Extract the [X, Y] coordinate from the center of the cell holding the provided text.  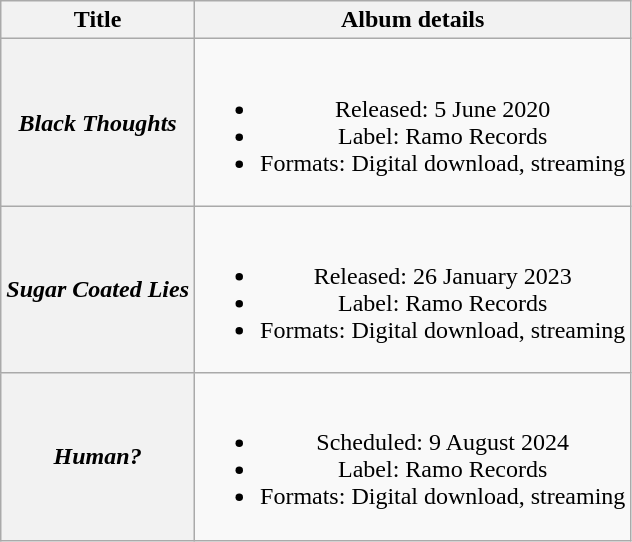
Black Thoughts [98, 122]
Human? [98, 456]
Released: 26 January 2023Label: Ramo RecordsFormats: Digital download, streaming [413, 290]
Title [98, 20]
Sugar Coated Lies [98, 290]
Released: 5 June 2020Label: Ramo RecordsFormats: Digital download, streaming [413, 122]
Scheduled: 9 August 2024Label: Ramo RecordsFormats: Digital download, streaming [413, 456]
Album details [413, 20]
